Extract the [x, y] coordinate from the center of the cell holding the provided text.  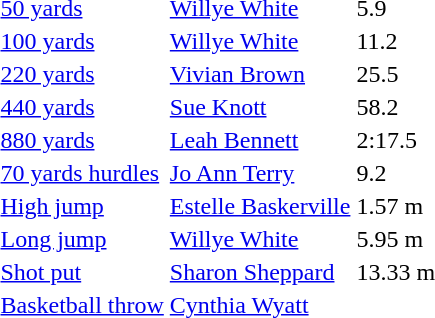
Sue Knott [260, 107]
Estelle Baskerville [260, 206]
Jo Ann Terry [260, 173]
Vivian Brown [260, 74]
Sharon Sheppard [260, 272]
Leah Bennett [260, 140]
